Capture the cell that displays the provided text and extract its [x, y] central coordinate. 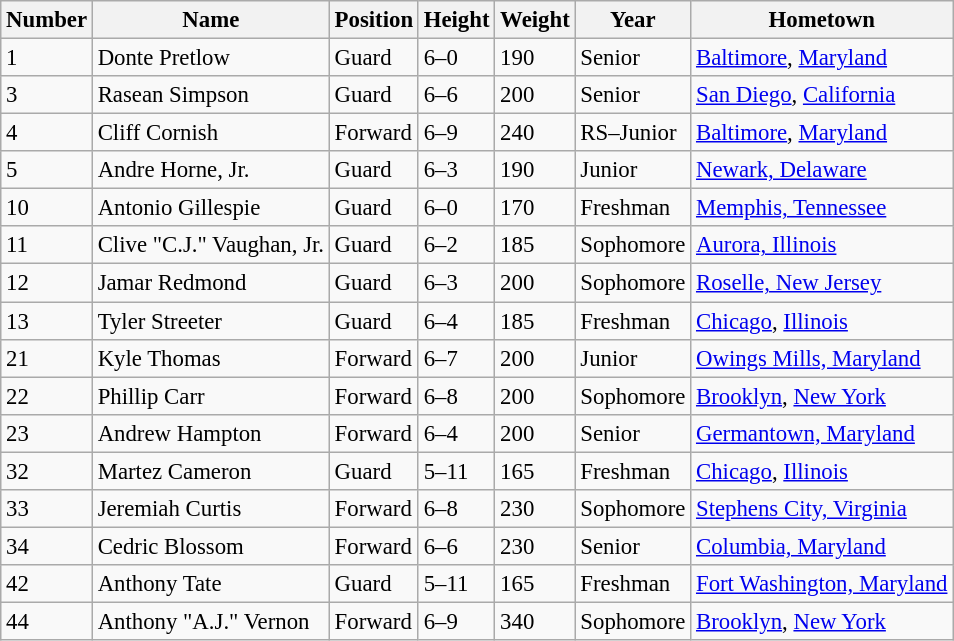
32 [47, 471]
Tyler Streeter [210, 321]
Owings Mills, Maryland [822, 358]
22 [47, 396]
33 [47, 509]
12 [47, 283]
Newark, Delaware [822, 170]
13 [47, 321]
Cliff Cornish [210, 133]
6–7 [456, 358]
Antonio Gillespie [210, 208]
4 [47, 133]
Stephens City, Virginia [822, 509]
Name [210, 20]
6–2 [456, 245]
Martez Cameron [210, 471]
Jamar Redmond [210, 283]
11 [47, 245]
RS–Junior [633, 133]
21 [47, 358]
Donte Pretlow [210, 58]
1 [47, 58]
Aurora, Illinois [822, 245]
240 [535, 133]
Germantown, Maryland [822, 433]
42 [47, 584]
Hometown [822, 20]
Columbia, Maryland [822, 546]
Clive "C.J." Vaughan, Jr. [210, 245]
Roselle, New Jersey [822, 283]
10 [47, 208]
Anthony "A.J." Vernon [210, 621]
Position [374, 20]
Jeremiah Curtis [210, 509]
Weight [535, 20]
340 [535, 621]
Cedric Blossom [210, 546]
Anthony Tate [210, 584]
Rasean Simpson [210, 95]
23 [47, 433]
Height [456, 20]
44 [47, 621]
Kyle Thomas [210, 358]
Number [47, 20]
5 [47, 170]
34 [47, 546]
Year [633, 20]
Andrew Hampton [210, 433]
Andre Horne, Jr. [210, 170]
Phillip Carr [210, 396]
Fort Washington, Maryland [822, 584]
170 [535, 208]
Memphis, Tennessee [822, 208]
3 [47, 95]
San Diego, California [822, 95]
